Determine the (X, Y) coordinate at the center of the cell enclosing the given text.  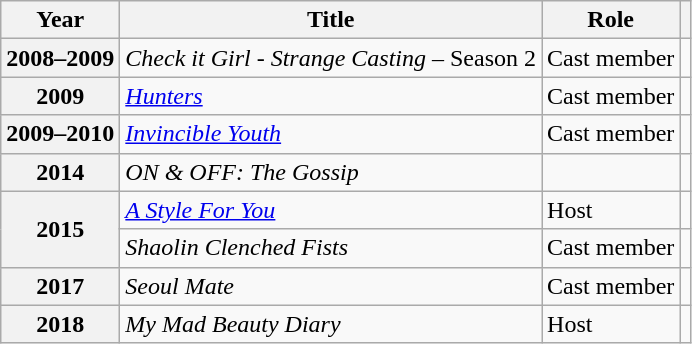
ON & OFF: The Gossip (331, 172)
Year (60, 20)
Hunters (331, 96)
Role (611, 20)
Shaolin Clenched Fists (331, 248)
2015 (60, 229)
2017 (60, 286)
Title (331, 20)
A Style For You (331, 210)
2014 (60, 172)
My Mad Beauty Diary (331, 324)
2008–2009 (60, 58)
Check it Girl - Strange Casting – Season 2 (331, 58)
2009 (60, 96)
2018 (60, 324)
Seoul Mate (331, 286)
2009–2010 (60, 134)
Invincible Youth (331, 134)
